Capture the cell that displays the provided text and extract its [X, Y] central coordinate. 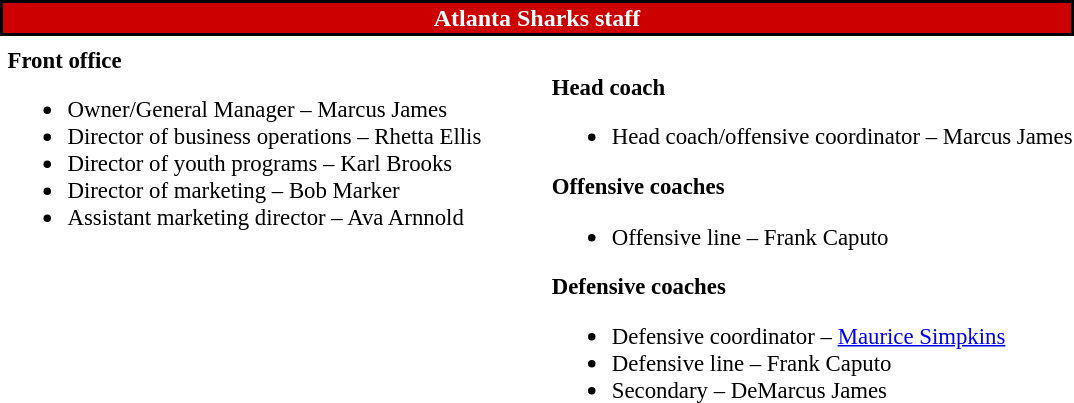
Atlanta Sharks staff [537, 18]
